Scan for the cell matching the given text and deliver its [X, Y] coordinate at center. 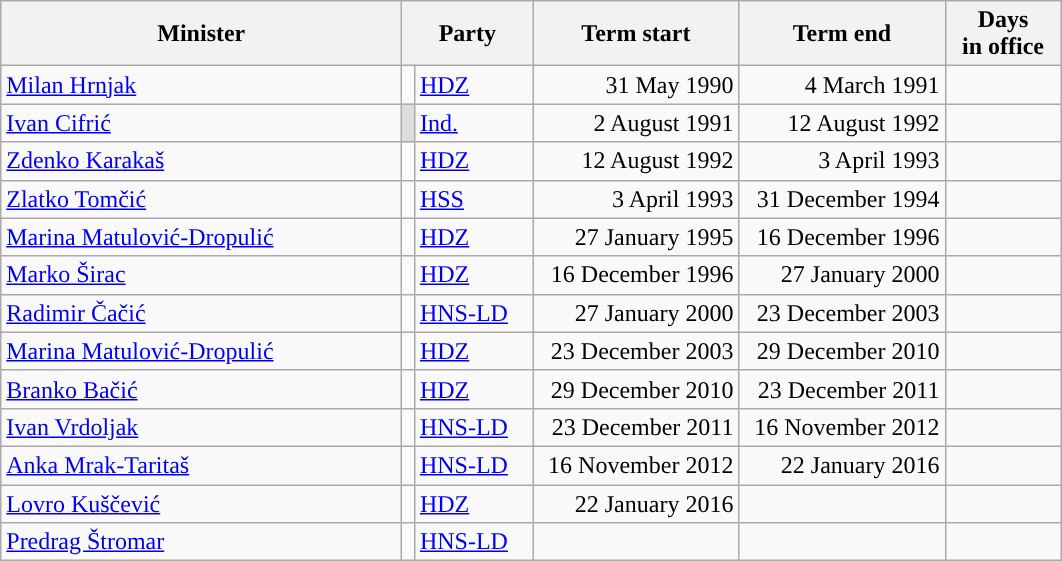
4 March 1991 [842, 85]
HSS [473, 199]
Marko Širac [202, 275]
27 January 1995 [636, 237]
Party [468, 34]
Branko Bačić [202, 389]
Ivan Vrdoljak [202, 427]
Predrag Štromar [202, 542]
2 August 1991 [636, 123]
Days in office [1003, 34]
Milan Hrnjak [202, 85]
Zlatko Tomčić [202, 199]
Lovro Kuščević [202, 503]
Ivan Cifrić [202, 123]
Anka Mrak-Taritaš [202, 465]
Zdenko Karakaš [202, 161]
Term start [636, 34]
Minister [202, 34]
Ind. [473, 123]
31 May 1990 [636, 85]
Radimir Čačić [202, 313]
Term end [842, 34]
31 December 1994 [842, 199]
